Output the (X, Y) coordinate of the center of the cell containing the given text.  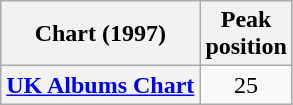
25 (246, 85)
UK Albums Chart (100, 85)
Chart (1997) (100, 34)
Peakposition (246, 34)
